Search for the cell housing the specified text and yield its [x, y] center coordinate. 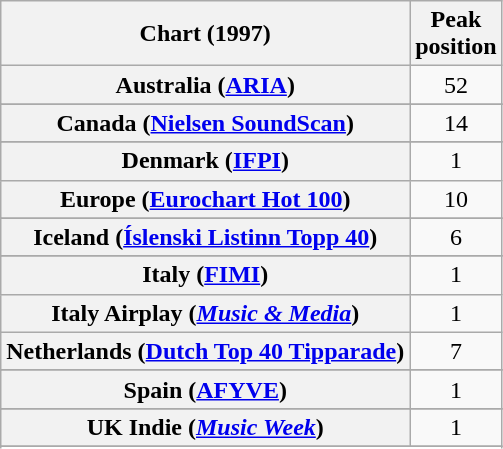
Chart (1997) [206, 34]
Italy (FIMI) [206, 275]
Italy Airplay (Music & Media) [206, 313]
Spain (AFYVE) [206, 389]
Peakposition [456, 34]
52 [456, 85]
10 [456, 199]
Netherlands (Dutch Top 40 Tipparade) [206, 351]
Europe (Eurochart Hot 100) [206, 199]
Denmark (IFPI) [206, 161]
Australia (ARIA) [206, 85]
7 [456, 351]
UK Indie (Music Week) [206, 427]
6 [456, 237]
Canada (Nielsen SoundScan) [206, 123]
14 [456, 123]
Iceland (Íslenski Listinn Topp 40) [206, 237]
